Search for the cell housing the specified text and yield its (X, Y) center coordinate. 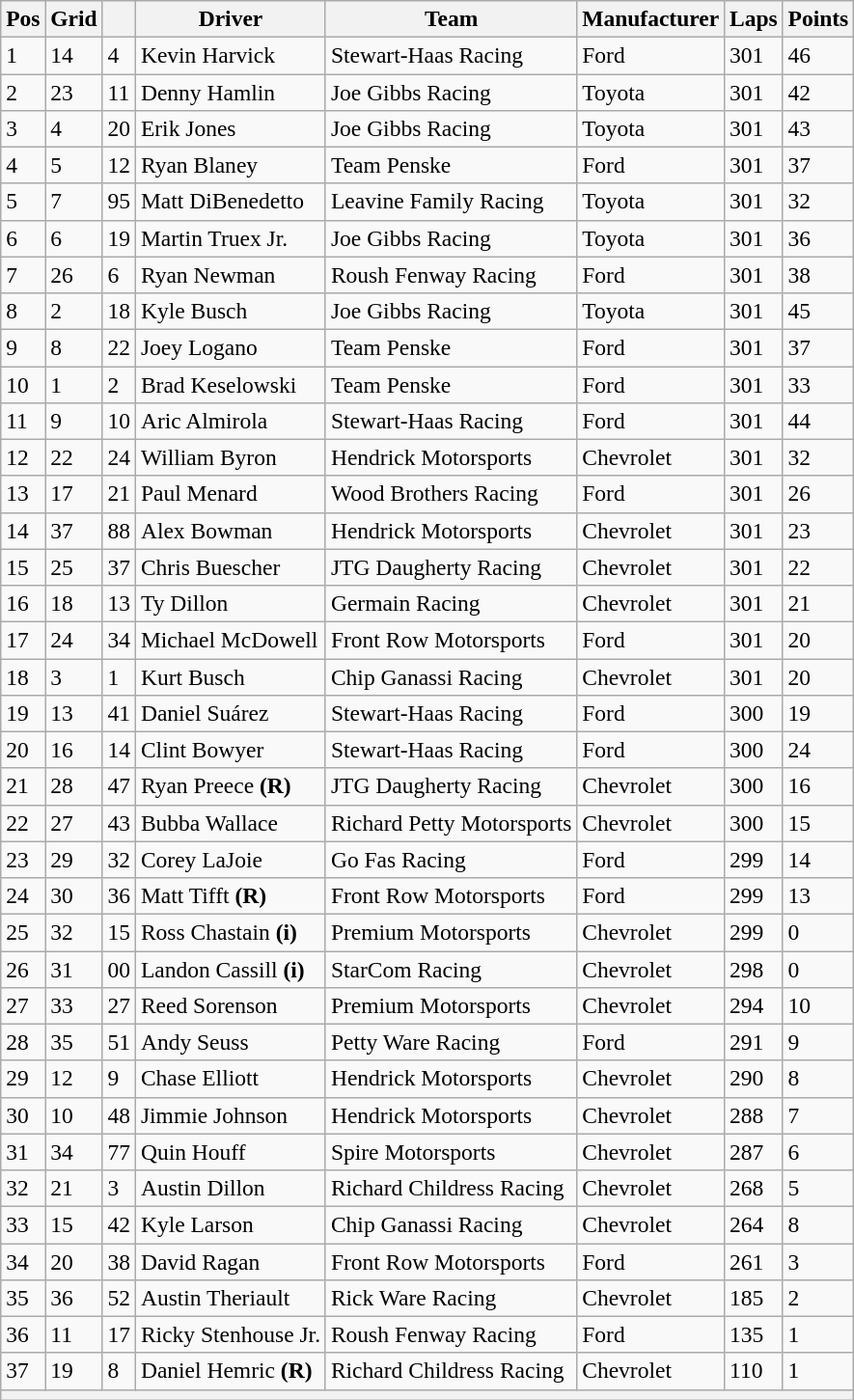
Rick Ware Racing (451, 1298)
Pos (23, 18)
Brad Keselowski (230, 384)
Grid (73, 18)
Ross Chastain (i) (230, 932)
Landon Cassill (i) (230, 969)
Martin Truex Jr. (230, 238)
Ty Dillon (230, 603)
Kevin Harvick (230, 55)
Clint Bowyer (230, 750)
46 (818, 55)
268 (755, 1188)
261 (755, 1261)
Kyle Busch (230, 311)
Michael McDowell (230, 640)
Ryan Newman (230, 275)
Petty Ware Racing (451, 1042)
88 (119, 531)
45 (818, 311)
135 (755, 1334)
287 (755, 1152)
Alex Bowman (230, 531)
Spire Motorsports (451, 1152)
00 (119, 969)
Denny Hamlin (230, 92)
Richard Petty Motorsports (451, 823)
Austin Dillon (230, 1188)
Bubba Wallace (230, 823)
291 (755, 1042)
Quin Houff (230, 1152)
Ricky Stenhouse Jr. (230, 1334)
Paul Menard (230, 494)
294 (755, 1005)
Germain Racing (451, 603)
Manufacturer (650, 18)
Chase Elliott (230, 1079)
48 (119, 1115)
StarCom Racing (451, 969)
Driver (230, 18)
44 (818, 421)
Jimmie Johnson (230, 1115)
Wood Brothers Racing (451, 494)
Ryan Preece (R) (230, 786)
David Ragan (230, 1261)
110 (755, 1371)
95 (119, 202)
Daniel Suárez (230, 713)
Joey Logano (230, 347)
264 (755, 1224)
Points (818, 18)
Matt Tifft (R) (230, 895)
298 (755, 969)
52 (119, 1298)
William Byron (230, 457)
Reed Sorenson (230, 1005)
Laps (755, 18)
77 (119, 1152)
51 (119, 1042)
290 (755, 1079)
Matt DiBenedetto (230, 202)
Corey LaJoie (230, 860)
185 (755, 1298)
Leavine Family Racing (451, 202)
288 (755, 1115)
Kyle Larson (230, 1224)
Erik Jones (230, 128)
41 (119, 713)
Chris Buescher (230, 567)
47 (119, 786)
Ryan Blaney (230, 165)
Austin Theriault (230, 1298)
Team (451, 18)
Go Fas Racing (451, 860)
Andy Seuss (230, 1042)
Daniel Hemric (R) (230, 1371)
Aric Almirola (230, 421)
Kurt Busch (230, 676)
